Locate the cell with the specified text and output its (X, Y) center coordinate. 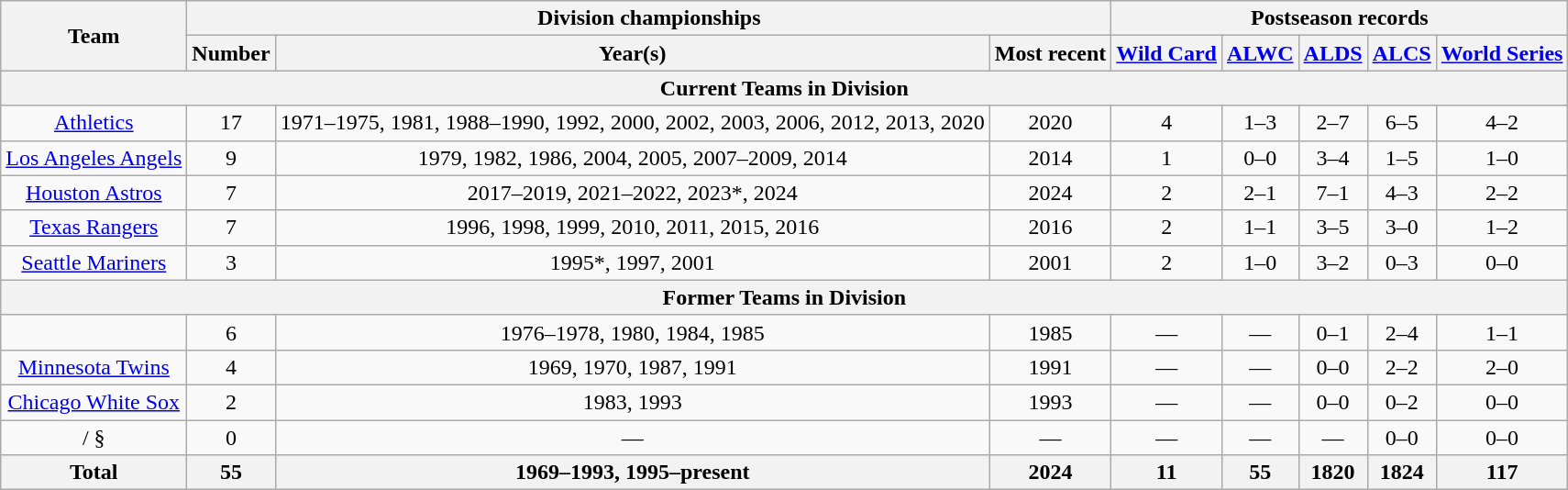
0–2 (1401, 402)
17 (231, 123)
1979, 1982, 1986, 2004, 2005, 2007–2009, 2014 (633, 158)
1820 (1333, 473)
1985 (1051, 332)
1991 (1051, 367)
World Series (1502, 53)
1969–1993, 1995–present (633, 473)
ALWC (1260, 53)
2–7 (1333, 123)
7–1 (1333, 193)
1 (1166, 158)
2–1 (1260, 193)
2014 (1051, 158)
/ § (94, 438)
Former Teams in Division (785, 297)
2017–2019, 2021–2022, 2023*, 2024 (633, 193)
1–2 (1502, 228)
ALDS (1333, 53)
2016 (1051, 228)
2001 (1051, 262)
2–0 (1502, 367)
1824 (1401, 473)
117 (1502, 473)
Year(s) (633, 53)
1969, 1970, 1987, 1991 (633, 367)
0–3 (1401, 262)
0 (231, 438)
4–2 (1502, 123)
Athletics (94, 123)
1993 (1051, 402)
1995*, 1997, 2001 (633, 262)
3–4 (1333, 158)
Texas Rangers (94, 228)
ALCS (1401, 53)
Minnesota Twins (94, 367)
4–3 (1401, 193)
Team (94, 36)
3 (231, 262)
2–4 (1401, 332)
Houston Astros (94, 193)
1–3 (1260, 123)
1971–1975, 1981, 1988–1990, 1992, 2000, 2002, 2003, 2006, 2012, 2013, 2020 (633, 123)
Postseason records (1340, 18)
3–0 (1401, 228)
Most recent (1051, 53)
6 (231, 332)
1–5 (1401, 158)
1976–1978, 1980, 1984, 1985 (633, 332)
9 (231, 158)
6–5 (1401, 123)
0–1 (1333, 332)
Number (231, 53)
Chicago White Sox (94, 402)
3–2 (1333, 262)
Total (94, 473)
Wild Card (1166, 53)
Current Teams in Division (785, 88)
1983, 1993 (633, 402)
11 (1166, 473)
2020 (1051, 123)
Los Angeles Angels (94, 158)
Seattle Mariners (94, 262)
1996, 1998, 1999, 2010, 2011, 2015, 2016 (633, 228)
Division championships (649, 18)
3–5 (1333, 228)
